Identify which cell holds the provided text, then report its (x, y) central coordinate. 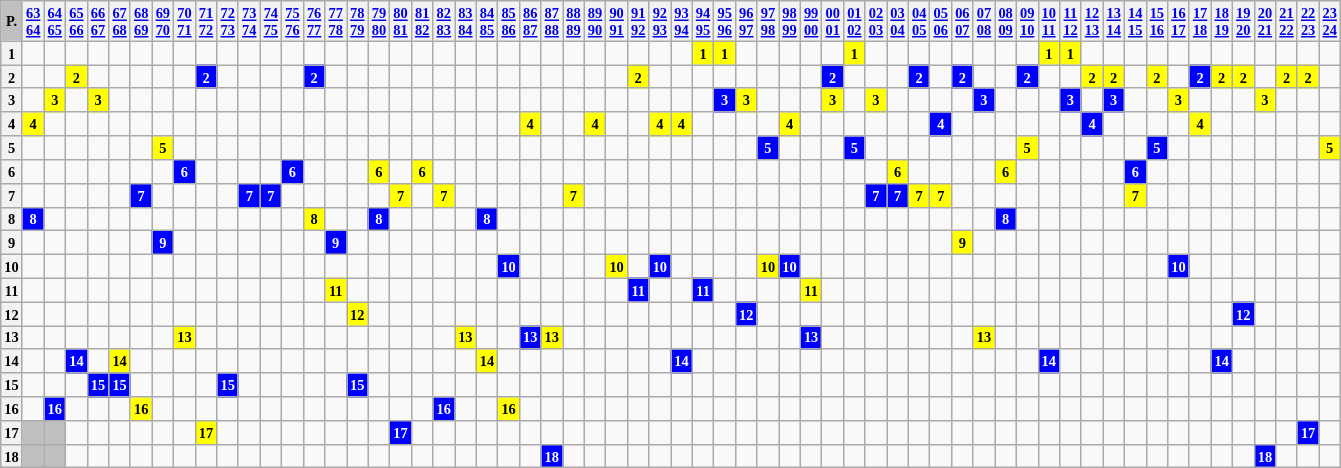
0001 (833, 20)
9091 (617, 20)
6768 (120, 20)
7677 (314, 20)
9495 (703, 20)
7778 (336, 20)
7980 (379, 20)
6465 (55, 20)
1112 (1071, 20)
0809 (1006, 20)
7879 (357, 20)
8485 (487, 20)
9596 (725, 20)
1516 (1157, 20)
P. (12, 20)
8283 (444, 20)
1314 (1114, 20)
2021 (1265, 20)
9394 (682, 20)
1920 (1243, 20)
9697 (746, 20)
0708 (984, 20)
7273 (228, 20)
6667 (98, 20)
0506 (941, 20)
7374 (249, 20)
1718 (1200, 20)
9900 (811, 20)
1415 (1135, 20)
9192 (638, 20)
0203 (876, 20)
6566 (77, 20)
1819 (1222, 20)
0910 (1027, 20)
6364 (33, 20)
7071 (185, 20)
1617 (1179, 20)
7475 (271, 20)
8182 (422, 20)
7172 (206, 20)
2122 (1287, 20)
8687 (530, 20)
8081 (401, 20)
6970 (163, 20)
9899 (790, 20)
2223 (1308, 20)
8990 (595, 20)
8889 (574, 20)
0607 (963, 20)
1011 (1049, 20)
6869 (141, 20)
9798 (768, 20)
8788 (552, 20)
0102 (855, 20)
8586 (509, 20)
9293 (660, 20)
1213 (1092, 20)
8384 (466, 20)
2324 (1330, 20)
7576 (293, 20)
0304 (898, 20)
0405 (919, 20)
